Identify which cell holds the provided text, then report its [x, y] central coordinate. 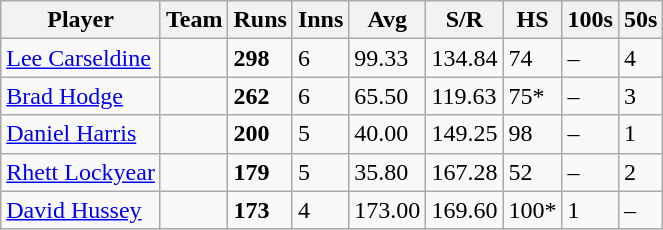
65.50 [388, 96]
52 [532, 172]
Rhett Lockyear [81, 172]
75* [532, 96]
173 [260, 210]
100s [590, 20]
Runs [260, 20]
40.00 [388, 134]
134.84 [464, 58]
35.80 [388, 172]
2 [640, 172]
98 [532, 134]
David Hussey [81, 210]
Lee Carseldine [81, 58]
Daniel Harris [81, 134]
50s [640, 20]
S/R [464, 20]
100* [532, 210]
HS [532, 20]
3 [640, 96]
74 [532, 58]
173.00 [388, 210]
179 [260, 172]
Avg [388, 20]
167.28 [464, 172]
200 [260, 134]
Team [194, 20]
119.63 [464, 96]
Player [81, 20]
Brad Hodge [81, 96]
298 [260, 58]
149.25 [464, 134]
262 [260, 96]
Inns [320, 20]
99.33 [388, 58]
169.60 [464, 210]
